Provide the (x, y) coordinate of the cell's center where the given text is located.  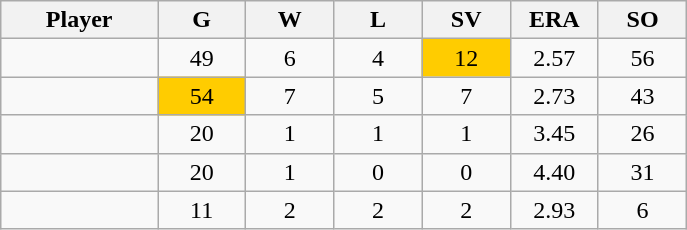
Player (80, 20)
26 (642, 134)
2.57 (554, 58)
11 (202, 210)
4.40 (554, 172)
31 (642, 172)
L (378, 20)
43 (642, 96)
54 (202, 96)
5 (378, 96)
3.45 (554, 134)
SO (642, 20)
49 (202, 58)
G (202, 20)
2.73 (554, 96)
W (290, 20)
12 (466, 58)
ERA (554, 20)
SV (466, 20)
56 (642, 58)
4 (378, 58)
2.93 (554, 210)
